Determine the [x, y] coordinate at the center of the cell enclosing the given text.  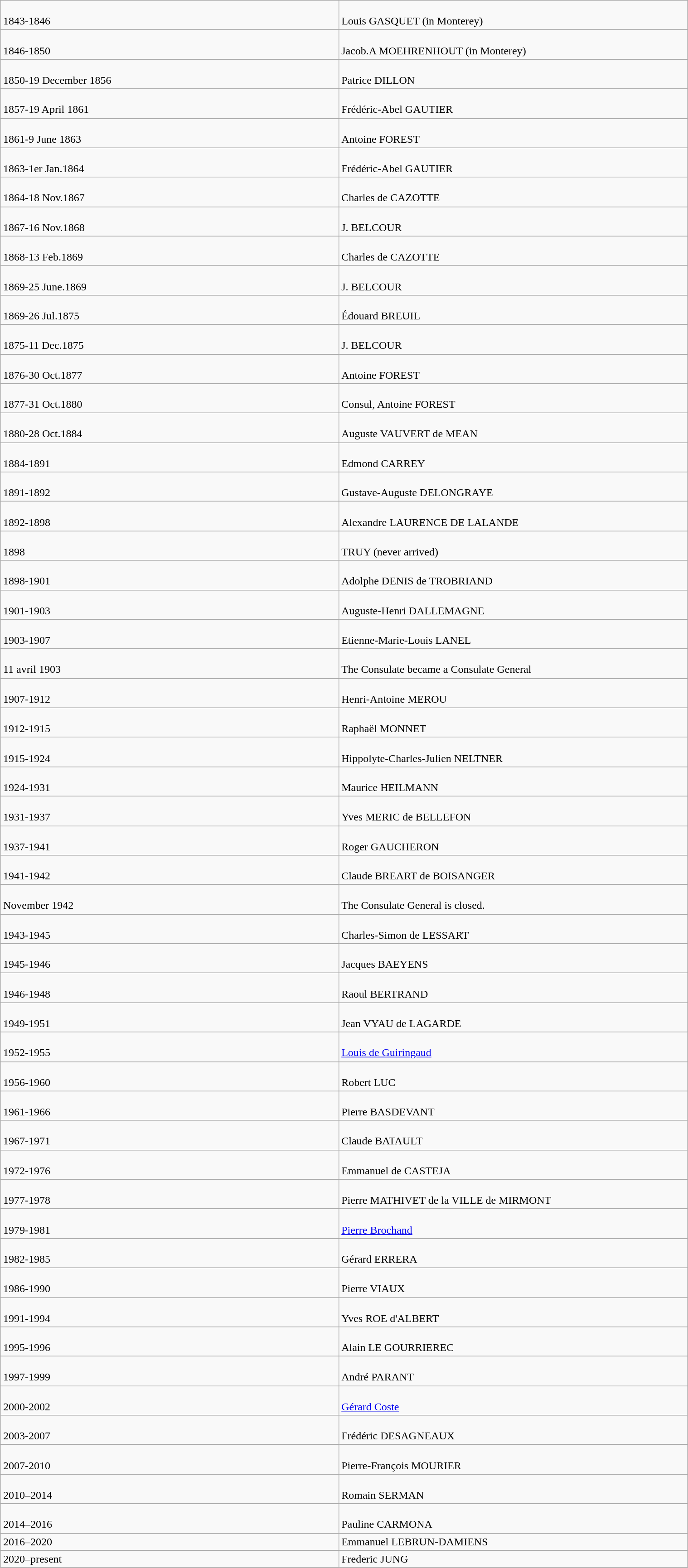
Louis GASQUET (in Monterey) [513, 15]
1846-1850 [170, 44]
1943-1945 [170, 929]
Etienne-Marie-Louis LANEL [513, 634]
2003-2007 [170, 1430]
1901-1903 [170, 604]
Raphaël MONNET [513, 722]
1941-1942 [170, 870]
Frederic JUNG [513, 1559]
1946-1948 [170, 988]
1907-1912 [170, 693]
1924-1931 [170, 781]
Auguste-Henri DALLEMAGNE [513, 604]
1952-1955 [170, 1047]
The Consulate became a Consulate General [513, 663]
1986-1990 [170, 1282]
Edmond CARREY [513, 458]
1979-1981 [170, 1223]
1877-31 Oct.1880 [170, 399]
Emmanuel LEBRUN-DAMIENS [513, 1542]
Emmanuel de CASTEJA [513, 1164]
Yves ROE d'ALBERT [513, 1312]
1868-13 Feb.1869 [170, 251]
2010–2014 [170, 1489]
1843-1846 [170, 15]
1891-1892 [170, 487]
Pierre MATHIVET de la VILLE de MIRMONT [513, 1194]
Charles-Simon de LESSART [513, 929]
1850-19 December 1856 [170, 74]
Raoul BERTRAND [513, 988]
1898 [170, 545]
Pierre BASDEVANT [513, 1105]
2020–present [170, 1559]
1915-1924 [170, 752]
Maurice HEILMANN [513, 781]
2000-2002 [170, 1401]
1945-1946 [170, 959]
Adolphe DENIS de TROBRIAND [513, 575]
1982-1985 [170, 1253]
Pierre-François MOURIER [513, 1460]
Claude BATAULT [513, 1135]
Claude BREART de BOISANGER [513, 870]
November 1942 [170, 900]
Consul, Antoine FOREST [513, 399]
1875-11 Dec.1875 [170, 339]
Romain SERMAN [513, 1489]
1863-1er Jan.1864 [170, 162]
TRUY (never arrived) [513, 545]
1912-1915 [170, 722]
The Consulate General is closed. [513, 900]
Édouard BREUIL [513, 310]
1949-1951 [170, 1018]
1880-28 Oct.1884 [170, 428]
Alain LE GOURRIEREC [513, 1342]
2014–2016 [170, 1519]
1864-18 Nov.1867 [170, 192]
Pierre Brochand [513, 1223]
Henri-Antoine MEROU [513, 693]
Jacques BAEYENS [513, 959]
Louis de Guiringaud [513, 1047]
1972-1976 [170, 1164]
Jean VYAU de LAGARDE [513, 1018]
1977-1978 [170, 1194]
1876-30 Oct.1877 [170, 369]
Pauline CARMONA [513, 1519]
Jacob.A MOEHRENHOUT (in Monterey) [513, 44]
Gérard Coste [513, 1401]
Gustave-Auguste DELONGRAYE [513, 487]
Robert LUC [513, 1076]
Roger GAUCHERON [513, 840]
Hippolyte-Charles-Julien NELTNER [513, 752]
1991-1994 [170, 1312]
2016–2020 [170, 1542]
Pierre VIAUX [513, 1282]
1967-1971 [170, 1135]
Patrice DILLON [513, 74]
1869-26 Jul.1875 [170, 310]
11 avril 1903 [170, 663]
1937-1941 [170, 840]
Yves MERIC de BELLEFON [513, 811]
Gérard ERRERA [513, 1253]
1892-1898 [170, 516]
1867-16 Nov.1868 [170, 221]
Auguste VAUVERT de MEAN [513, 428]
André PARANT [513, 1371]
1884-1891 [170, 458]
1861-9 June 1863 [170, 133]
1997-1999 [170, 1371]
2007-2010 [170, 1460]
Frédéric DESAGNEAUX [513, 1430]
1869-25 June.1869 [170, 280]
1961-1966 [170, 1105]
1903-1907 [170, 634]
1898-1901 [170, 575]
1956-1960 [170, 1076]
1995-1996 [170, 1342]
1857-19 April 1861 [170, 103]
1931-1937 [170, 811]
Alexandre LAURENCE DE LALANDE [513, 516]
